Capture the cell that displays the provided text and extract its (x, y) central coordinate. 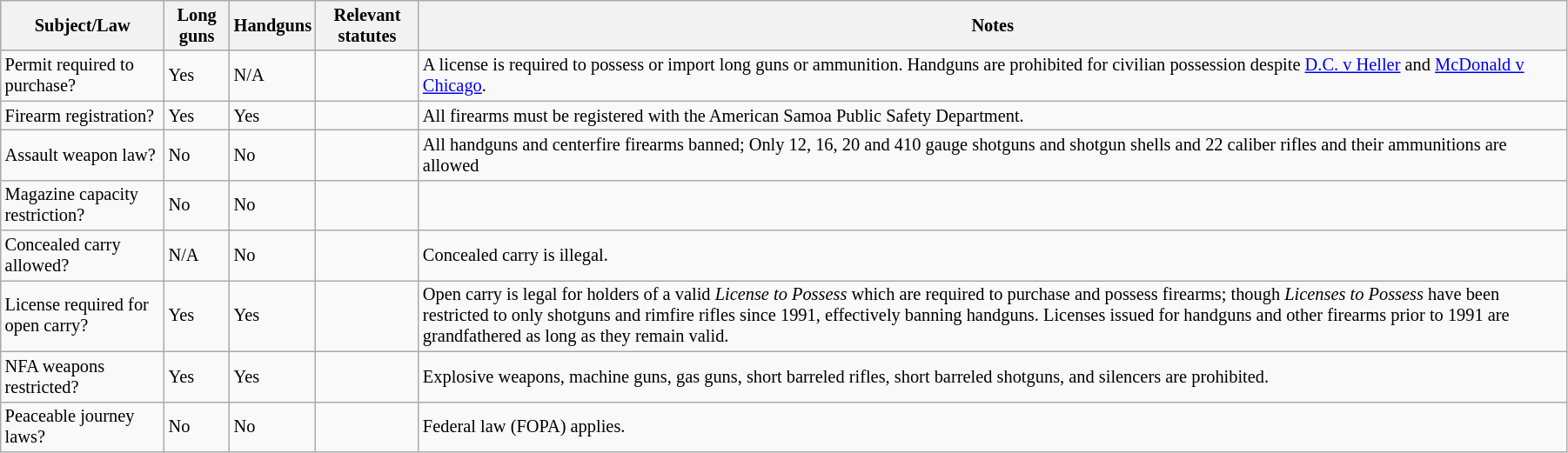
Permit required to purchase? (83, 76)
Long guns (197, 25)
Relevant statutes (367, 25)
Firearm registration? (83, 116)
Handguns (273, 25)
NFA weapons restricted? (83, 376)
Concealed carry is illegal. (992, 256)
All firearms must be registered with the American Samoa Public Safety Department. (992, 116)
Subject/Law (83, 25)
Peaceable journey laws? (83, 427)
Magazine capacity restriction? (83, 205)
Notes (992, 25)
License required for open carry? (83, 316)
Concealed carry allowed? (83, 256)
Federal law (FOPA) applies. (992, 427)
Explosive weapons, machine guns, gas guns, short barreled rifles, short barreled shotguns, and silencers are prohibited. (992, 376)
Assault weapon law? (83, 155)
